Return [x, y] of the center of cell containing provided text 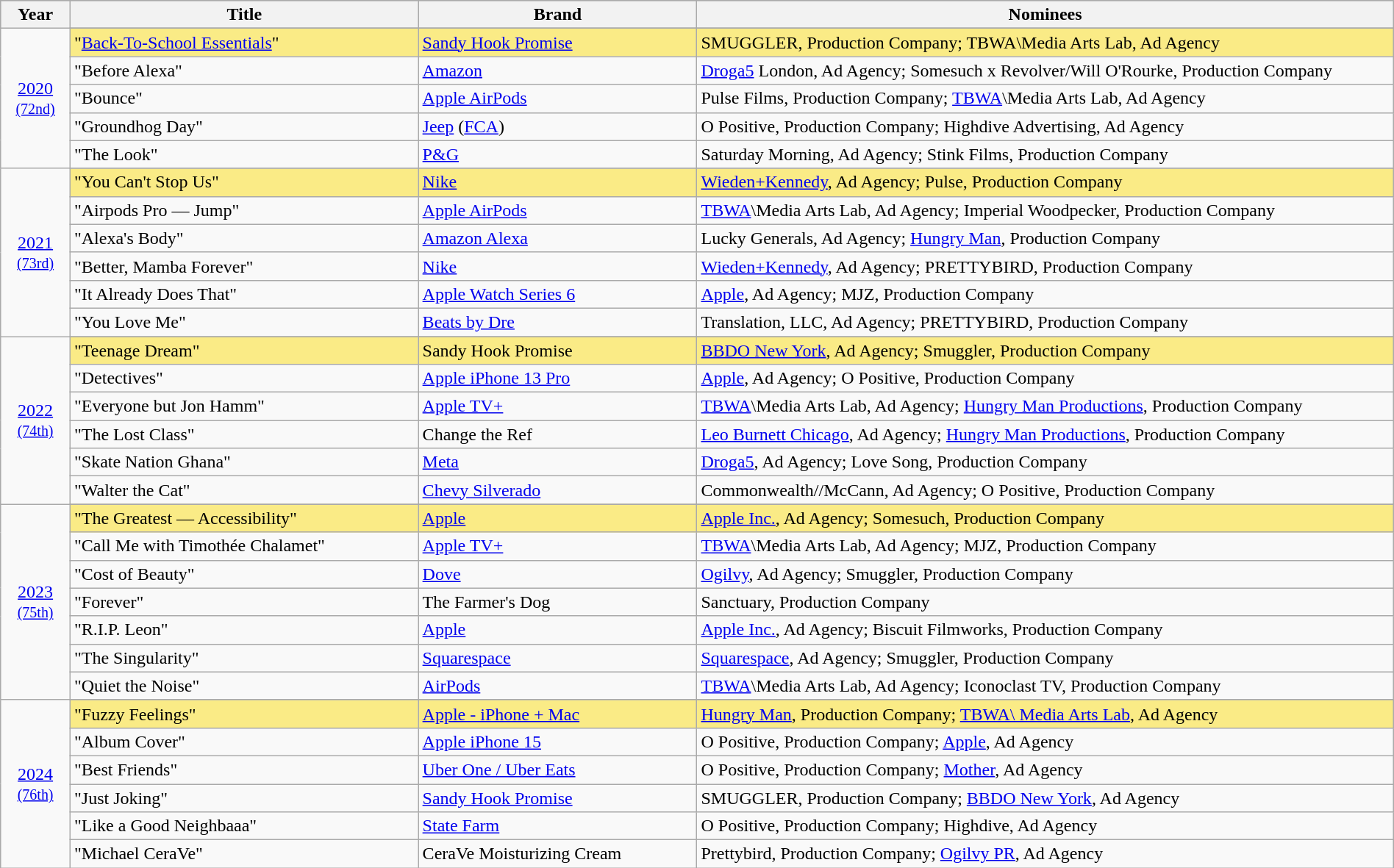
2023(75th) [35, 602]
"Forever" [244, 602]
SMUGGLER, Production Company; BBDO New York, Ad Agency [1045, 797]
"The Greatest — Accessibility" [244, 518]
2020(72nd) [35, 98]
Apple Inc., Ad Agency; Biscuit Filmworks, Production Company [1045, 630]
Meta [557, 462]
Wieden+Kennedy, Ad Agency; PRETTYBIRD, Production Company [1045, 266]
Nominees [1045, 15]
Apple Watch Series 6 [557, 294]
Apple, Ad Agency; MJZ, Production Company [1045, 294]
Translation, LLC, Ad Agency; PRETTYBIRD, Production Company [1045, 322]
2024(76th) [35, 783]
Title [244, 15]
CeraVe Moisturizing Cream [557, 854]
Year [35, 15]
"Like a Good Neighbaaa" [244, 826]
"Michael CeraVe" [244, 854]
Leo Burnett Chicago, Ad Agency; Hungry Man Productions, Production Company [1045, 434]
Ogilvy, Ad Agency; Smuggler, Production Company [1045, 574]
"Detectives" [244, 379]
Squarespace [557, 658]
Droga5 London, Ad Agency; Somesuch x Revolver/Will O'Rourke, Production Company [1045, 71]
O Positive, Production Company; Highdive, Ad Agency [1045, 826]
"Better, Mamba Forever" [244, 266]
"You Can't Stop Us" [244, 182]
"Cost of Beauty" [244, 574]
"Fuzzy Feelings" [244, 714]
"Groundhog Day" [244, 126]
"Teenage Dream" [244, 351]
"R.I.P. Leon" [244, 630]
Apple - iPhone + Mac [557, 714]
TBWA\Media Arts Lab, Ad Agency; Hungry Man Productions, Production Company [1045, 406]
The Farmer's Dog [557, 602]
Amazon [557, 71]
"Before Alexa" [244, 71]
Change the Ref [557, 434]
Beats by Dre [557, 322]
Wieden+Kennedy, Ad Agency; Pulse, Production Company [1045, 182]
"The Lost Class" [244, 434]
2021(73rd) [35, 252]
Apple iPhone 15 [557, 742]
Commonwealth//McCann, Ad Agency; O Positive, Production Company [1045, 490]
"The Look" [244, 154]
Sanctuary, Production Company [1045, 602]
Jeep (FCA) [557, 126]
"Bounce" [244, 98]
"Quiet the Noise" [244, 686]
2022(74th) [35, 420]
"Album Cover" [244, 742]
"Walter the Cat" [244, 490]
Apple iPhone 13 Pro [557, 379]
Squarespace, Ad Agency; Smuggler, Production Company [1045, 658]
Apple, Ad Agency; O Positive, Production Company [1045, 379]
Saturday Morning, Ad Agency; Stink Films, Production Company [1045, 154]
Apple Inc., Ad Agency; Somesuch, Production Company [1045, 518]
Uber One / Uber Eats [557, 770]
"Best Friends" [244, 770]
TBWA\Media Arts Lab, Ad Agency; Iconoclast TV, Production Company [1045, 686]
Lucky Generals, Ad Agency; Hungry Man, Production Company [1045, 238]
"Skate Nation Ghana" [244, 462]
Chevy Silverado [557, 490]
"Airpods Pro — Jump" [244, 210]
Brand [557, 15]
"It Already Does That" [244, 294]
Amazon Alexa [557, 238]
P&G [557, 154]
TBWA\Media Arts Lab, Ad Agency; Imperial Woodpecker, Production Company [1045, 210]
BBDO New York, Ad Agency; Smuggler, Production Company [1045, 351]
SMUGGLER, Production Company; TBWA\Media Arts Lab, Ad Agency [1045, 43]
Prettybird, Production Company; Ogilvy PR, Ad Agency [1045, 854]
"Call Me with Timothée Chalamet" [244, 546]
AirPods [557, 686]
"Just Joking" [244, 797]
"Back-To-School Essentials" [244, 43]
Dove [557, 574]
O Positive, Production Company; Mother, Ad Agency [1045, 770]
Hungry Man, Production Company; TBWA\ Media Arts Lab, Ad Agency [1045, 714]
"The Singularity" [244, 658]
"You Love Me" [244, 322]
TBWA\Media Arts Lab, Ad Agency; MJZ, Production Company [1045, 546]
"Everyone but Jon Hamm" [244, 406]
State Farm [557, 826]
O Positive, Production Company; Highdive Advertising, Ad Agency [1045, 126]
Droga5, Ad Agency; Love Song, Production Company [1045, 462]
"Alexa's Body" [244, 238]
Pulse Films, Production Company; TBWA\Media Arts Lab, Ad Agency [1045, 98]
O Positive, Production Company; Apple, Ad Agency [1045, 742]
